Identify which cell holds the provided text, then report its (x, y) central coordinate. 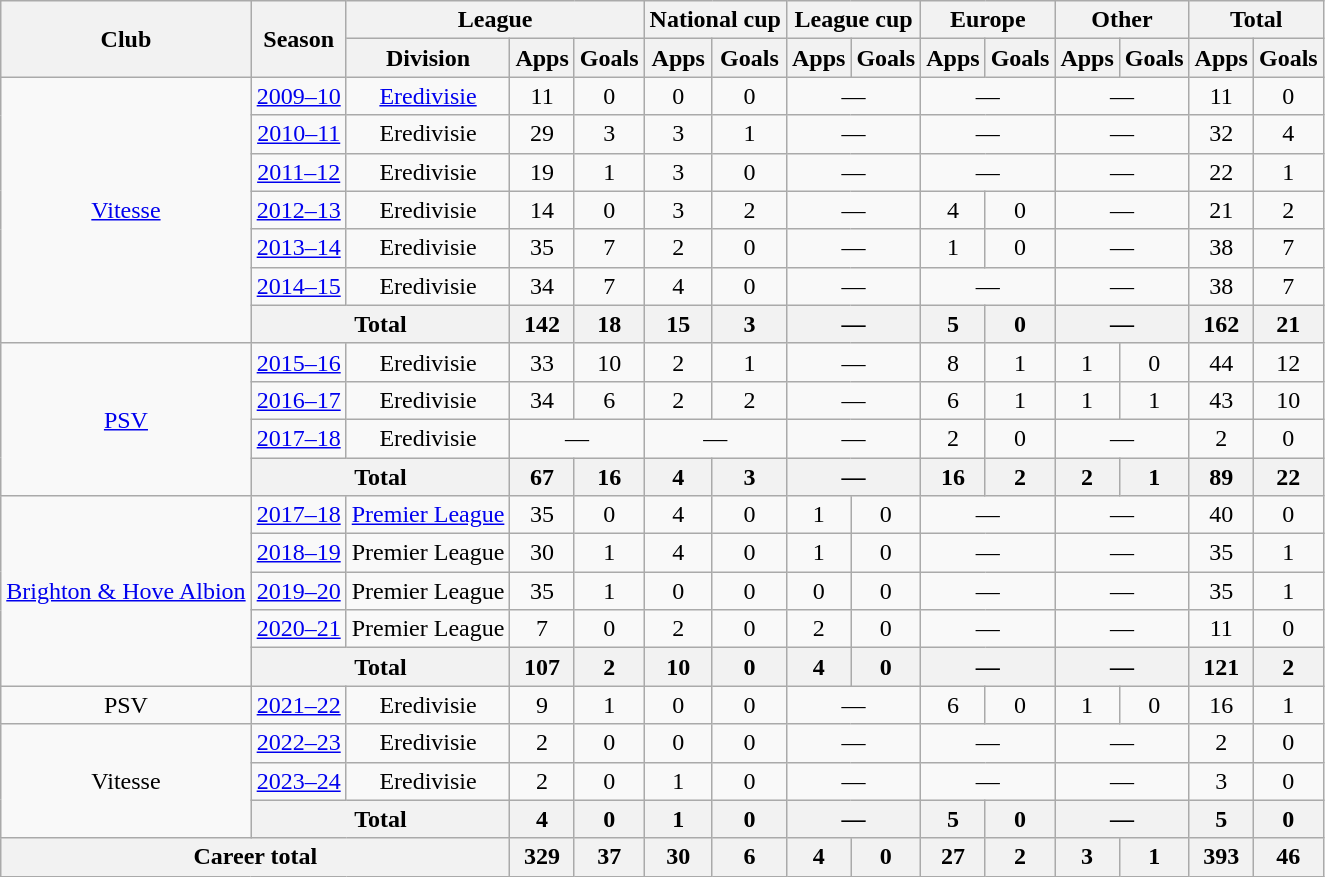
Brighton & Hove Albion (126, 591)
Other (1122, 20)
2016–17 (298, 400)
2013–14 (298, 248)
2015–16 (298, 362)
107 (542, 667)
2021–22 (298, 705)
2022–23 (298, 743)
Season (298, 39)
Club (126, 39)
2014–15 (298, 286)
18 (609, 324)
Europe (988, 20)
27 (953, 857)
Division (428, 58)
2023–24 (298, 781)
League (495, 20)
329 (542, 857)
2012–13 (298, 210)
43 (1221, 400)
89 (1221, 477)
37 (609, 857)
142 (542, 324)
2019–20 (298, 591)
2020–21 (298, 629)
15 (678, 324)
46 (1288, 857)
393 (1221, 857)
44 (1221, 362)
2018–19 (298, 553)
162 (1221, 324)
14 (542, 210)
19 (542, 172)
9 (542, 705)
8 (953, 362)
League cup (853, 20)
2010–11 (298, 134)
2011–12 (298, 172)
121 (1221, 667)
National cup (715, 20)
12 (1288, 362)
67 (542, 477)
2009–10 (298, 96)
Career total (256, 857)
29 (542, 134)
40 (1221, 515)
32 (1221, 134)
33 (542, 362)
